Find where the given text appears and provide that cell's center as [x, y] coordinate. 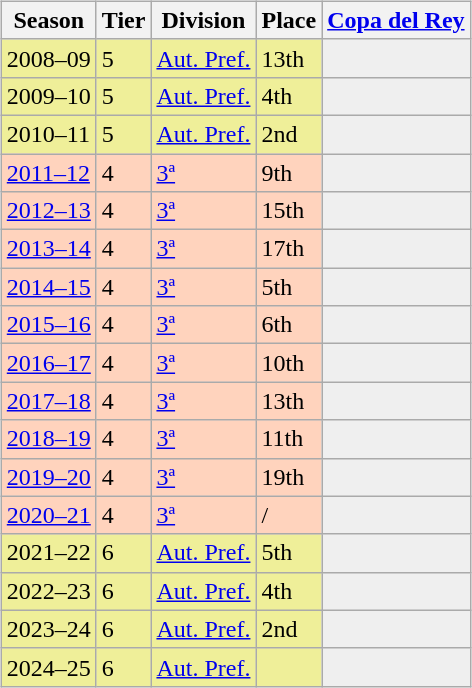
Division [204, 20]
2012–13 [48, 211]
2017–18 [48, 401]
2013–14 [48, 249]
2011–12 [48, 173]
2018–19 [48, 439]
15th [289, 211]
2016–17 [48, 363]
2019–20 [48, 477]
11th [289, 439]
2020–21 [48, 515]
Place [289, 20]
Tier [124, 20]
2023–24 [48, 629]
2008–09 [48, 58]
2022–23 [48, 591]
2009–10 [48, 96]
19th [289, 477]
/ [289, 515]
Season [48, 20]
2024–25 [48, 667]
Copa del Rey [396, 20]
10th [289, 363]
17th [289, 249]
2014–15 [48, 287]
2015–16 [48, 325]
9th [289, 173]
2021–22 [48, 553]
6th [289, 325]
2010–11 [48, 134]
